Search for the cell housing the specified text and yield its (x, y) center coordinate. 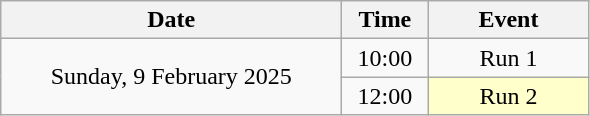
Event (508, 20)
Run 1 (508, 58)
12:00 (385, 96)
Sunday, 9 February 2025 (172, 77)
10:00 (385, 58)
Date (172, 20)
Time (385, 20)
Run 2 (508, 96)
